Extract the [x, y] coordinate from the center of the cell holding the provided text.  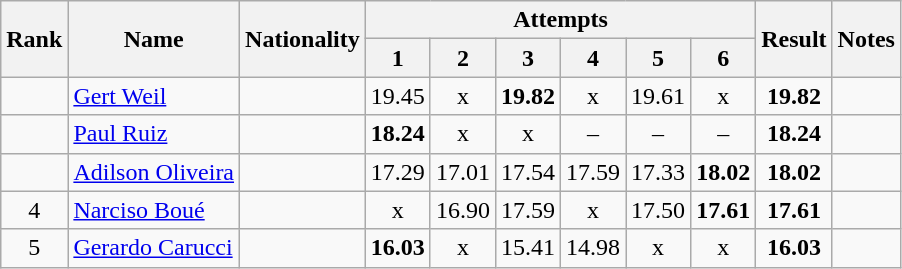
Attempts [560, 20]
Name [154, 39]
Rank [34, 39]
17.29 [398, 172]
2 [462, 58]
17.01 [462, 172]
17.33 [658, 172]
Paul Ruiz [154, 134]
14.98 [592, 248]
3 [528, 58]
Result [794, 39]
6 [724, 58]
19.45 [398, 96]
Gert Weil [154, 96]
Narciso Boué [154, 210]
1 [398, 58]
19.61 [658, 96]
16.90 [462, 210]
Gerardo Carucci [154, 248]
Nationality [303, 39]
17.50 [658, 210]
Notes [866, 39]
17.54 [528, 172]
Adilson Oliveira [154, 172]
15.41 [528, 248]
